Output the [x, y] coordinate of the center of the cell containing the given text.  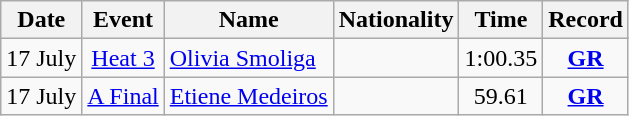
A Final [123, 96]
Date [42, 20]
Heat 3 [123, 58]
Event [123, 20]
1:00.35 [501, 58]
Olivia Smoliga [248, 58]
Etiene Medeiros [248, 96]
Record [586, 20]
Nationality [396, 20]
Time [501, 20]
59.61 [501, 96]
Name [248, 20]
